Pinpoint the cell where the given text exists, returning its [X, Y] midpoint coordinate. 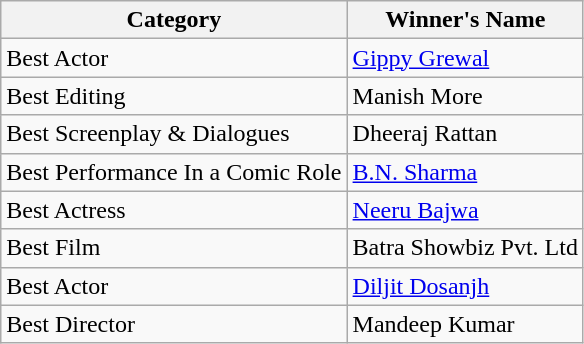
Best Director [174, 324]
Best Screenplay & Dialogues [174, 134]
Best Film [174, 248]
Category [174, 20]
Best Performance In a Comic Role [174, 172]
Manish More [465, 96]
Winner's Name [465, 20]
Gippy Grewal [465, 58]
B.N. Sharma [465, 172]
Diljit Dosanjh [465, 286]
Batra Showbiz Pvt. Ltd [465, 248]
Neeru Bajwa [465, 210]
Best Editing [174, 96]
Dheeraj Rattan [465, 134]
Mandeep Kumar [465, 324]
Best Actress [174, 210]
